Return [x, y] of the center of cell containing provided text 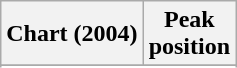
Peakposition [189, 34]
Chart (2004) [72, 34]
